For the text-containing cell, return its midpoint in [X, Y] coordinate format. 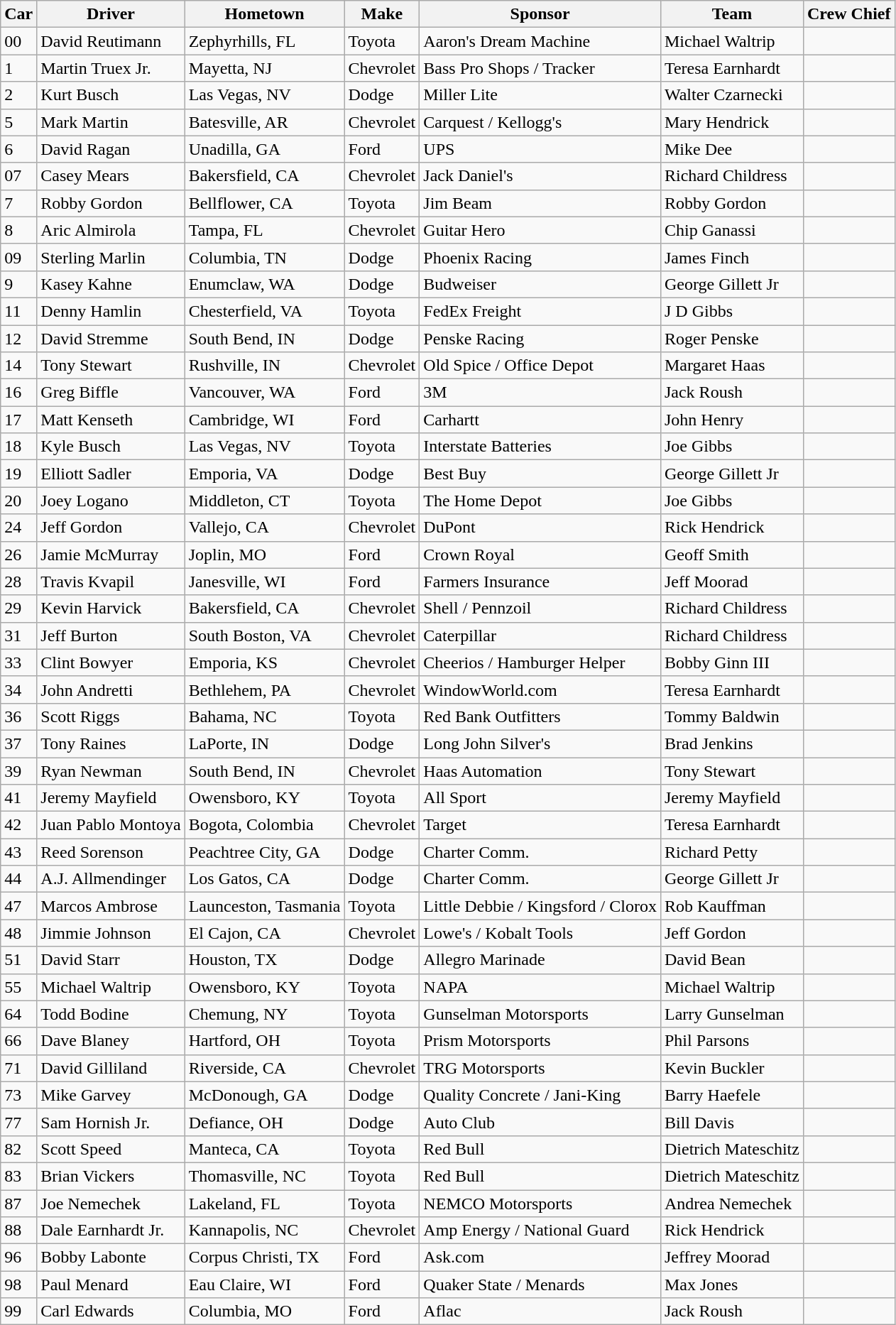
Juan Pablo Montoya [111, 825]
39 [18, 770]
Peachtree City, GA [264, 852]
Prism Motorsports [540, 1041]
Ask.com [540, 1258]
Kevin Harvick [111, 609]
28 [18, 582]
Greg Biffle [111, 393]
98 [18, 1285]
Mike Dee [731, 149]
18 [18, 447]
Mary Hendrick [731, 122]
77 [18, 1122]
29 [18, 609]
Hometown [264, 14]
Bellflower, CA [264, 203]
FedEx Freight [540, 311]
7 [18, 203]
Kevin Buckler [731, 1068]
James Finch [731, 257]
Make [382, 14]
Jimmie Johnson [111, 933]
NAPA [540, 987]
Zephyrhills, FL [264, 41]
The Home Depot [540, 501]
Phoenix Racing [540, 257]
Aaron's Dream Machine [540, 41]
Columbia, MO [264, 1312]
47 [18, 906]
64 [18, 1014]
Crown Royal [540, 555]
Dave Blaney [111, 1041]
Jack Daniel's [540, 176]
David Reutimann [111, 41]
Kannapolis, NC [264, 1231]
42 [18, 825]
Travis Kvapil [111, 582]
Penske Racing [540, 339]
Margaret Haas [731, 366]
07 [18, 176]
1 [18, 68]
Amp Energy / National Guard [540, 1231]
Sponsor [540, 14]
55 [18, 987]
41 [18, 798]
Bogota, Colombia [264, 825]
David Ragan [111, 149]
El Cajon, CA [264, 933]
Tommy Baldwin [731, 716]
Red Bank Outfitters [540, 716]
Mike Garvey [111, 1095]
Denny Hamlin [111, 311]
Joe Nemechek [111, 1204]
36 [18, 716]
Reed Sorenson [111, 852]
UPS [540, 149]
Marcos Ambrose [111, 906]
Hartford, OH [264, 1041]
20 [18, 501]
Eau Claire, WI [264, 1285]
Shell / Pennzoil [540, 609]
Clint Bowyer [111, 662]
Vancouver, WA [264, 393]
Launceston, Tasmania [264, 906]
5 [18, 122]
82 [18, 1149]
Gunselman Motorsports [540, 1014]
Bass Pro Shops / Tracker [540, 68]
34 [18, 689]
Best Buy [540, 474]
David Bean [731, 960]
Carquest / Kellogg's [540, 122]
South Boston, VA [264, 636]
A.J. Allmendinger [111, 879]
NEMCO Motorsports [540, 1204]
Ryan Newman [111, 770]
Guitar Hero [540, 230]
Tampa, FL [264, 230]
Auto Club [540, 1122]
John Henry [731, 420]
Team [731, 14]
88 [18, 1231]
Martin Truex Jr. [111, 68]
Kasey Kahne [111, 284]
83 [18, 1176]
Cambridge, WI [264, 420]
Allegro Marinade [540, 960]
Riverside, CA [264, 1068]
Manteca, CA [264, 1149]
31 [18, 636]
Max Jones [731, 1285]
24 [18, 528]
Joey Logano [111, 501]
Richard Petty [731, 852]
Jim Beam [540, 203]
Target [540, 825]
Elliott Sadler [111, 474]
Chesterfield, VA [264, 311]
Kyle Busch [111, 447]
Lakeland, FL [264, 1204]
Brad Jenkins [731, 743]
Mayetta, NJ [264, 68]
73 [18, 1095]
Interstate Batteries [540, 447]
Scott Speed [111, 1149]
51 [18, 960]
Aflac [540, 1312]
Rob Kauffman [731, 906]
J D Gibbs [731, 311]
19 [18, 474]
Casey Mears [111, 176]
Budweiser [540, 284]
WindowWorld.com [540, 689]
LaPorte, IN [264, 743]
Batesville, AR [264, 122]
Emporia, KS [264, 662]
33 [18, 662]
09 [18, 257]
Chemung, NY [264, 1014]
Middleton, CT [264, 501]
Matt Kenseth [111, 420]
David Gilliland [111, 1068]
Brian Vickers [111, 1176]
Car [18, 14]
96 [18, 1258]
Larry Gunselman [731, 1014]
Paul Menard [111, 1285]
Andrea Nemechek [731, 1204]
11 [18, 311]
Houston, TX [264, 960]
Chip Ganassi [731, 230]
Cheerios / Hamburger Helper [540, 662]
Quaker State / Menards [540, 1285]
DuPont [540, 528]
TRG Motorsports [540, 1068]
44 [18, 879]
Enumclaw, WA [264, 284]
Carhartt [540, 420]
48 [18, 933]
2 [18, 95]
Vallejo, CA [264, 528]
Sam Hornish Jr. [111, 1122]
Bobby Labonte [111, 1258]
Haas Automation [540, 770]
Little Debbie / Kingsford / Clorox [540, 906]
Mark Martin [111, 122]
Defiance, OH [264, 1122]
12 [18, 339]
Lowe's / Kobalt Tools [540, 933]
37 [18, 743]
Unadilla, GA [264, 149]
McDonough, GA [264, 1095]
Sterling Marlin [111, 257]
14 [18, 366]
9 [18, 284]
Aric Almirola [111, 230]
Los Gatos, CA [264, 879]
6 [18, 149]
Todd Bodine [111, 1014]
Bobby Ginn III [731, 662]
Driver [111, 14]
Joplin, MO [264, 555]
Barry Haefele [731, 1095]
Crew Chief [849, 14]
Bill Davis [731, 1122]
26 [18, 555]
16 [18, 393]
Jeff Moorad [731, 582]
David Stremme [111, 339]
Miller Lite [540, 95]
Janesville, WI [264, 582]
Geoff Smith [731, 555]
John Andretti [111, 689]
Bahama, NC [264, 716]
Walter Czarnecki [731, 95]
Long John Silver's [540, 743]
17 [18, 420]
43 [18, 852]
99 [18, 1312]
All Sport [540, 798]
66 [18, 1041]
Bethlehem, PA [264, 689]
3M [540, 393]
Dale Earnhardt Jr. [111, 1231]
00 [18, 41]
Jeffrey Moorad [731, 1258]
Jamie McMurray [111, 555]
David Starr [111, 960]
Scott Riggs [111, 716]
Roger Penske [731, 339]
87 [18, 1204]
71 [18, 1068]
Quality Concrete / Jani-King [540, 1095]
Old Spice / Office Depot [540, 366]
Farmers Insurance [540, 582]
Emporia, VA [264, 474]
Carl Edwards [111, 1312]
Kurt Busch [111, 95]
Rushville, IN [264, 366]
Caterpillar [540, 636]
8 [18, 230]
Jeff Burton [111, 636]
Columbia, TN [264, 257]
Tony Raines [111, 743]
Thomasville, NC [264, 1176]
Phil Parsons [731, 1041]
Corpus Christi, TX [264, 1258]
